Extract the (X, Y) coordinate from the center of the cell holding the provided text.  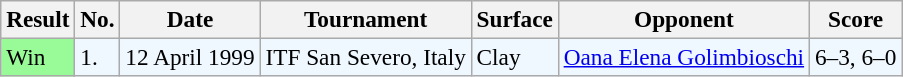
No. (98, 19)
Opponent (684, 19)
Score (855, 19)
ITF San Severo, Italy (366, 57)
6–3, 6–0 (855, 57)
Win (38, 57)
1. (98, 57)
12 April 1999 (190, 57)
Clay (514, 57)
Surface (514, 19)
Oana Elena Golimbioschi (684, 57)
Date (190, 19)
Tournament (366, 19)
Result (38, 19)
